Provide the (X, Y) coordinate of the cell's center where the given text is located.  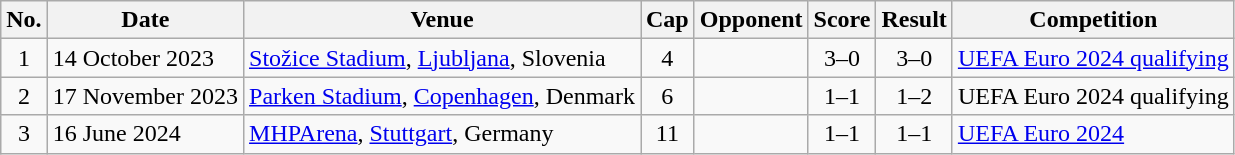
Competition (1093, 20)
Opponent (751, 20)
MHPArena, Stuttgart, Germany (442, 134)
Score (842, 20)
2 (24, 96)
UEFA Euro 2024 (1093, 134)
No. (24, 20)
14 October 2023 (145, 58)
4 (667, 58)
3 (24, 134)
Result (914, 20)
Date (145, 20)
Parken Stadium, Copenhagen, Denmark (442, 96)
Venue (442, 20)
1–2 (914, 96)
Cap (667, 20)
1 (24, 58)
17 November 2023 (145, 96)
Stožice Stadium, Ljubljana, Slovenia (442, 58)
6 (667, 96)
16 June 2024 (145, 134)
11 (667, 134)
